Search for the cell housing the specified text and yield its (x, y) center coordinate. 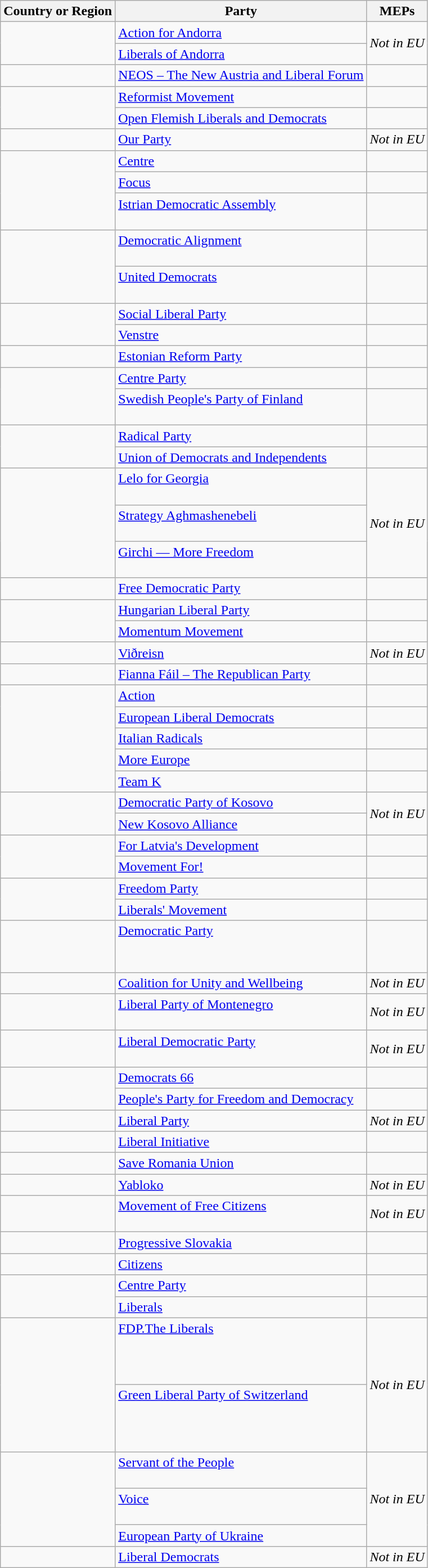
European Party of Ukraine (241, 1535)
European Liberal Democrats (241, 717)
More Europe (241, 760)
Centre (241, 161)
Liberal Party of Montenegro (241, 1012)
Radical Party (241, 436)
Freedom Party (241, 888)
Free Democratic Party (241, 588)
New Kosovo Alliance (241, 824)
Istrian Democratic Assembly (241, 212)
Liberal Democratic Party (241, 1049)
People's Party for Freedom and Democracy (241, 1099)
Movement For! (241, 867)
Citizens (241, 1264)
Voice (241, 1507)
Hungarian Liberal Party (241, 610)
Liberal Initiative (241, 1142)
Social Liberal Party (241, 313)
Venstre (241, 335)
Liberals of Andorra (241, 54)
Progressive Slovakia (241, 1243)
Green Liberal Party of Switzerland (241, 1418)
Democratic Alignment (241, 248)
Strategy Aghmashenebeli (241, 523)
Action for Andorra (241, 33)
Servant of the People (241, 1470)
Democratic Party of Kosovo (241, 803)
Yabloko (241, 1185)
Swedish People's Party of Finland (241, 407)
Movement of Free Citizens (241, 1214)
Liberals' Movement (241, 910)
Action (241, 695)
Party (241, 11)
Coalition for Unity and Wellbeing (241, 983)
Reformist Movement (241, 97)
FDP.The Liberals (241, 1351)
Team K (241, 781)
Save Romania Union (241, 1163)
Girchi — More Freedom (241, 559)
Democrats 66 (241, 1077)
Liberal Party (241, 1120)
Momentum Movement (241, 631)
Union of Democrats and Independents (241, 457)
Open Flemish Liberals and Democrats (241, 118)
Lelo for Georgia (241, 486)
Liberal Democrats (241, 1557)
Focus (241, 182)
Country or Region (58, 11)
Estonian Reform Party (241, 357)
Viðreisn (241, 653)
Liberals (241, 1307)
MEPs (397, 11)
United Democrats (241, 285)
For Latvia's Development (241, 846)
Fianna Fáil – The Republican Party (241, 674)
Italian Radicals (241, 739)
Our Party (241, 140)
NEOS – The New Austria and Liberal Forum (241, 75)
Democratic Party (241, 946)
